Provide the (x, y) coordinate of the cell's center where the given text is located.  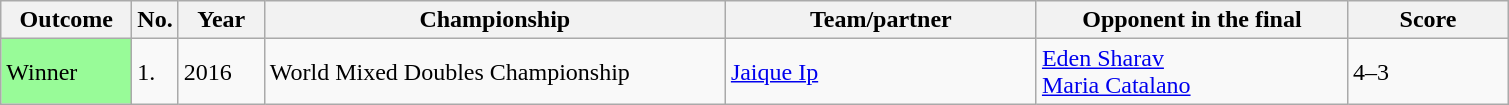
Year (221, 20)
1. (155, 72)
2016 (221, 72)
Team/partner (880, 20)
Winner (66, 72)
Championship (494, 20)
No. (155, 20)
Eden Sharav Maria Catalano (1192, 72)
World Mixed Doubles Championship (494, 72)
Score (1428, 20)
4–3 (1428, 72)
Opponent in the final (1192, 20)
Outcome (66, 20)
Jaique Ip (880, 72)
